Return [x, y] of the center of cell containing provided text 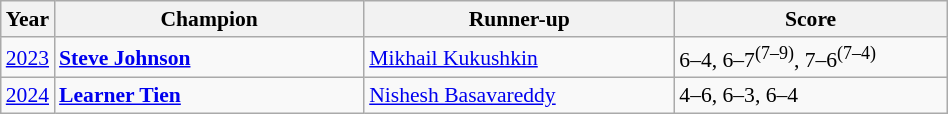
Learner Tien [209, 96]
2024 [28, 96]
Year [28, 19]
Nishesh Basavareddy [519, 96]
6–4, 6–7(7–9), 7–6(7–4) [810, 58]
Champion [209, 19]
2023 [28, 58]
Mikhail Kukushkin [519, 58]
Steve Johnson [209, 58]
Score [810, 19]
Runner-up [519, 19]
4–6, 6–3, 6–4 [810, 96]
